Determine the (x, y) coordinate at the center of the cell enclosing the given text.  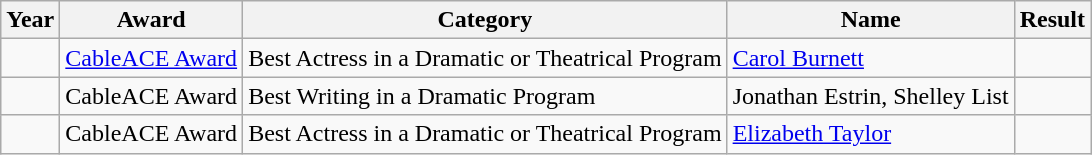
Award (152, 20)
Carol Burnett (870, 58)
Category (485, 20)
Result (1052, 20)
Name (870, 20)
Best Writing in a Dramatic Program (485, 96)
Jonathan Estrin, Shelley List (870, 96)
Year (30, 20)
Elizabeth Taylor (870, 134)
